Extract the (X, Y) coordinate from the center of the cell holding the provided text.  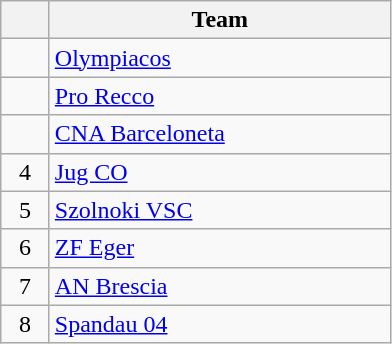
ZF Eger (220, 248)
Spandau 04 (220, 324)
4 (26, 172)
8 (26, 324)
5 (26, 210)
Szolnoki VSC (220, 210)
Team (220, 20)
Jug CO (220, 172)
AN Brescia (220, 286)
CNA Barceloneta (220, 134)
Pro Recco (220, 96)
6 (26, 248)
Olympiacos (220, 58)
7 (26, 286)
